Pinpoint the cell where the given text exists, returning its (X, Y) midpoint coordinate. 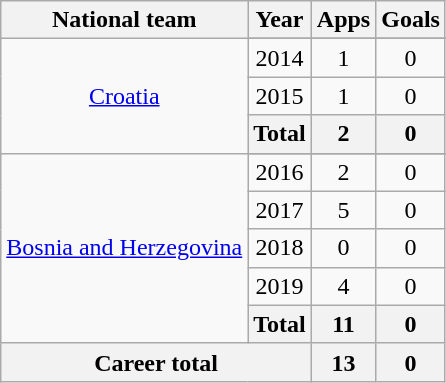
Goals (411, 20)
Career total (156, 362)
Croatia (124, 96)
2014 (280, 58)
2019 (280, 286)
4 (343, 286)
Bosnia and Herzegovina (124, 248)
2018 (280, 248)
Apps (343, 20)
11 (343, 324)
13 (343, 362)
2016 (280, 172)
5 (343, 210)
Year (280, 20)
National team (124, 20)
2015 (280, 96)
2017 (280, 210)
